Search for the cell housing the specified text and yield its (x, y) center coordinate. 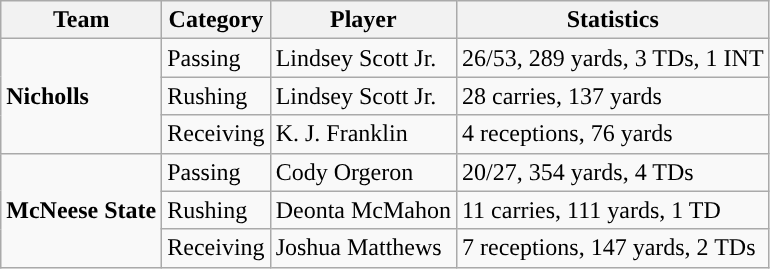
Nicholls (82, 96)
26/53, 289 yards, 3 TDs, 1 INT (612, 58)
K. J. Franklin (363, 134)
Player (363, 20)
Cody Orgeron (363, 172)
Joshua Matthews (363, 248)
McNeese State (82, 210)
Deonta McMahon (363, 210)
Category (216, 20)
11 carries, 111 yards, 1 TD (612, 210)
Statistics (612, 20)
4 receptions, 76 yards (612, 134)
Team (82, 20)
7 receptions, 147 yards, 2 TDs (612, 248)
20/27, 354 yards, 4 TDs (612, 172)
28 carries, 137 yards (612, 96)
